Return [x, y] of the center of cell containing provided text 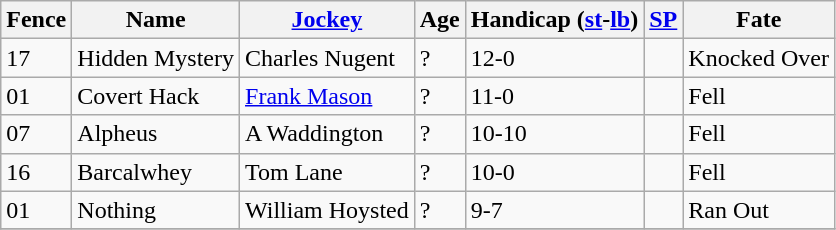
Frank Mason [328, 96]
Ran Out [759, 210]
William Hoysted [328, 210]
11-0 [554, 96]
Name [156, 20]
SP [664, 20]
17 [36, 58]
Barcalwhey [156, 172]
12-0 [554, 58]
Covert Hack [156, 96]
07 [36, 134]
9-7 [554, 210]
Alpheus [156, 134]
Hidden Mystery [156, 58]
Age [440, 20]
A Waddington [328, 134]
10-0 [554, 172]
Fence [36, 20]
Handicap (st-lb) [554, 20]
Knocked Over [759, 58]
Tom Lane [328, 172]
Charles Nugent [328, 58]
Fate [759, 20]
10-10 [554, 134]
Nothing [156, 210]
Jockey [328, 20]
16 [36, 172]
